Find where the given text appears and provide that cell's center as (X, Y) coordinate. 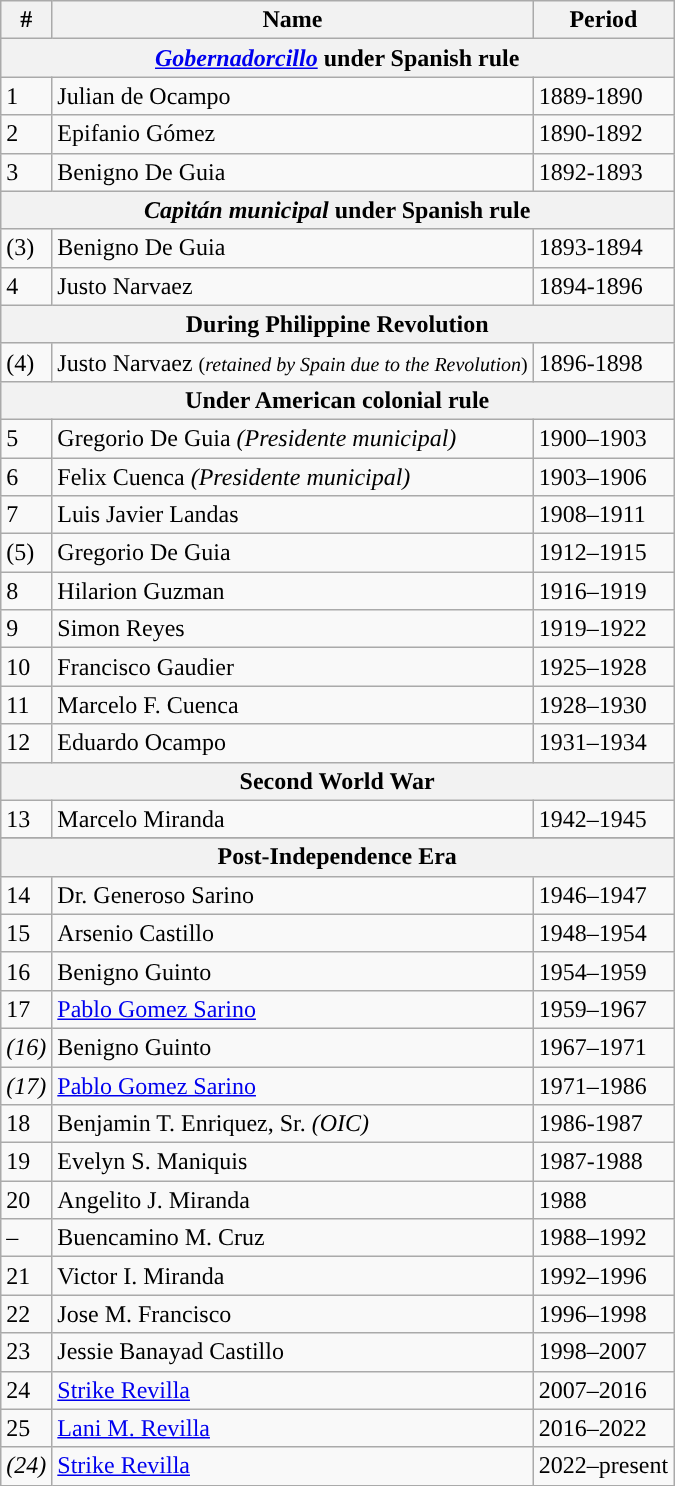
1889-1890 (603, 96)
Felix Cuenca (Presidente municipal) (292, 477)
(5) (26, 553)
14 (26, 895)
11 (26, 705)
1893-1894 (603, 248)
1998–2007 (603, 1352)
13 (26, 819)
1890-1892 (603, 134)
21 (26, 1276)
(16) (26, 1047)
Epifanio Gómez (292, 134)
– (26, 1238)
Evelyn S. Maniquis (292, 1162)
1988 (603, 1200)
1946–1947 (603, 895)
1900–1903 (603, 438)
Second World War (338, 781)
Marcelo Miranda (292, 819)
1992–1996 (603, 1276)
Luis Javier Landas (292, 515)
18 (26, 1124)
Jessie Banayad Castillo (292, 1352)
6 (26, 477)
Julian de Ocampo (292, 96)
Eduardo Ocampo (292, 743)
2022–present (603, 1466)
2 (26, 134)
1892-1893 (603, 172)
20 (26, 1200)
Period (603, 20)
Victor I. Miranda (292, 1276)
22 (26, 1314)
9 (26, 629)
7 (26, 515)
2016–2022 (603, 1428)
4 (26, 286)
1931–1934 (603, 743)
1908–1911 (603, 515)
Angelito J. Miranda (292, 1200)
16 (26, 971)
19 (26, 1162)
Gregorio De Guia (Presidente municipal) (292, 438)
Marcelo F. Cuenca (292, 705)
1925–1928 (603, 667)
Gobernadorcillo under Spanish rule (338, 58)
17 (26, 1009)
1919–1922 (603, 629)
12 (26, 743)
1986-1987 (603, 1124)
1971–1986 (603, 1085)
Justo Narvaez (retained by Spain due to the Revolution) (292, 362)
10 (26, 667)
Lani M. Revilla (292, 1428)
Under American colonial rule (338, 400)
Justo Narvaez (292, 286)
23 (26, 1352)
1954–1959 (603, 971)
1916–1919 (603, 591)
Post-Independence Era (338, 857)
Simon Reyes (292, 629)
1912–1915 (603, 553)
25 (26, 1428)
1 (26, 96)
1959–1967 (603, 1009)
During Philippine Revolution (338, 324)
1894-1896 (603, 286)
Gregorio De Guia (292, 553)
(17) (26, 1085)
(3) (26, 248)
1942–1945 (603, 819)
1948–1954 (603, 933)
1996–1998 (603, 1314)
2007–2016 (603, 1390)
1987-1988 (603, 1162)
Hilarion Guzman (292, 591)
1928–1930 (603, 705)
Benjamin T. Enriquez, Sr. (OIC) (292, 1124)
1967–1971 (603, 1047)
1988–1992 (603, 1238)
3 (26, 172)
Arsenio Castillo (292, 933)
15 (26, 933)
Buencamino M. Cruz (292, 1238)
(24) (26, 1466)
24 (26, 1390)
Jose M. Francisco (292, 1314)
5 (26, 438)
Francisco Gaudier (292, 667)
Dr. Generoso Sarino (292, 895)
(4) (26, 362)
Name (292, 20)
1903–1906 (603, 477)
# (26, 20)
1896-1898 (603, 362)
Capitán municipal under Spanish rule (338, 210)
8 (26, 591)
